Search for the cell housing the specified text and yield its [X, Y] center coordinate. 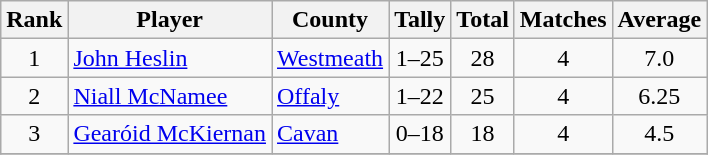
Westmeath [330, 58]
7.0 [660, 58]
3 [34, 134]
Total [483, 20]
Cavan [330, 134]
28 [483, 58]
18 [483, 134]
Matches [563, 20]
25 [483, 96]
1 [34, 58]
County [330, 20]
1–25 [420, 58]
Rank [34, 20]
6.25 [660, 96]
John Heslin [170, 58]
1–22 [420, 96]
Offaly [330, 96]
Average [660, 20]
Niall McNamee [170, 96]
Gearóid McKiernan [170, 134]
Tally [420, 20]
0–18 [420, 134]
4.5 [660, 134]
2 [34, 96]
Player [170, 20]
